Locate the cell with the specified text and output its [x, y] center coordinate. 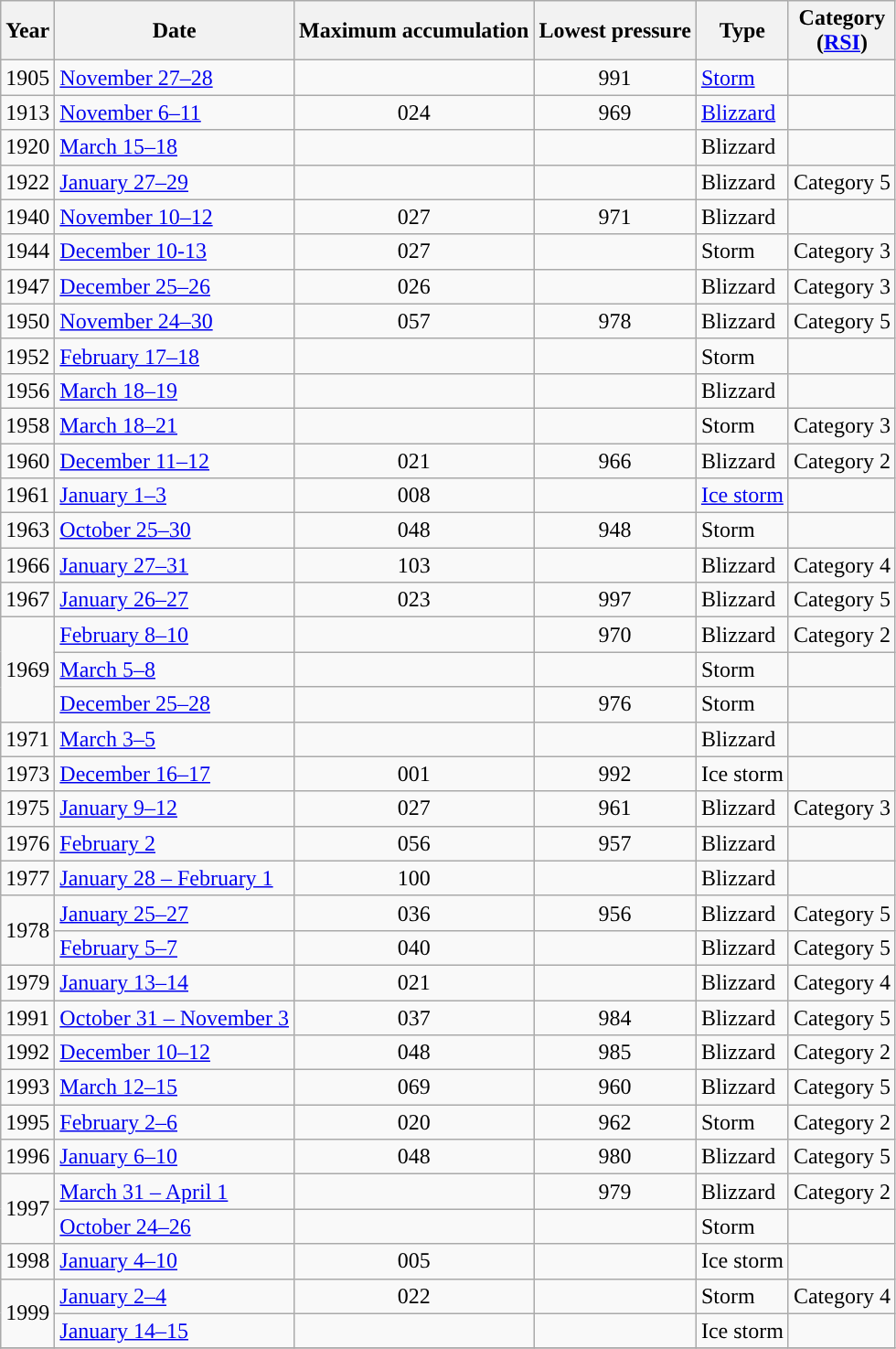
Category (RSI) [841, 31]
January 25–27 [175, 913]
1958 [27, 425]
December 16–17 [175, 774]
1977 [27, 878]
103 [413, 565]
023 [413, 600]
January 27–31 [175, 565]
March 18–19 [175, 391]
November 27–28 [175, 78]
1992 [27, 1053]
978 [615, 321]
056 [413, 843]
December 10-13 [175, 252]
966 [615, 460]
1920 [27, 147]
January 4–10 [175, 1261]
1913 [27, 112]
October 24–26 [175, 1226]
1963 [27, 530]
1993 [27, 1087]
December 10–12 [175, 1053]
069 [413, 1087]
October 25–30 [175, 530]
Year [27, 31]
001 [413, 774]
960 [615, 1087]
February 8–10 [175, 635]
1967 [27, 600]
February 17–18 [175, 356]
1976 [27, 843]
1979 [27, 982]
962 [615, 1122]
1961 [27, 496]
956 [615, 913]
January 2–4 [175, 1296]
971 [615, 217]
October 31 – November 3 [175, 1018]
1975 [27, 808]
January 26–27 [175, 600]
1950 [27, 321]
January 13–14 [175, 982]
1940 [27, 217]
December 11–12 [175, 460]
December 25–28 [175, 704]
1905 [27, 78]
957 [615, 843]
Date [175, 31]
1991 [27, 1018]
1947 [27, 286]
057 [413, 321]
March 5–8 [175, 669]
026 [413, 286]
March 3–5 [175, 739]
024 [413, 112]
948 [615, 530]
997 [615, 600]
037 [413, 1018]
1960 [27, 460]
984 [615, 1018]
1969 [27, 669]
1973 [27, 774]
November 10–12 [175, 217]
February 2–6 [175, 1122]
1997 [27, 1209]
November 6–11 [175, 112]
1998 [27, 1261]
976 [615, 704]
1966 [27, 565]
March 18–21 [175, 425]
022 [413, 1296]
January 14–15 [175, 1331]
November 24–30 [175, 321]
1944 [27, 252]
961 [615, 808]
Maximum accumulation [413, 31]
970 [615, 635]
985 [615, 1053]
040 [413, 948]
1996 [27, 1157]
December 25–26 [175, 286]
969 [615, 112]
1956 [27, 391]
1971 [27, 739]
008 [413, 496]
February 5–7 [175, 948]
1952 [27, 356]
Lowest pressure [615, 31]
1978 [27, 930]
January 1–3 [175, 496]
Type [742, 31]
1995 [27, 1122]
January 28 – February 1 [175, 878]
January 6–10 [175, 1157]
February 2 [175, 843]
991 [615, 78]
March 31 – April 1 [175, 1192]
100 [413, 878]
1999 [27, 1313]
036 [413, 913]
005 [413, 1261]
979 [615, 1192]
March 15–18 [175, 147]
992 [615, 774]
March 12–15 [175, 1087]
980 [615, 1157]
January 27–29 [175, 182]
020 [413, 1122]
1922 [27, 182]
January 9–12 [175, 808]
